Provide the [x, y] coordinate of the cell's center where the given text is located.  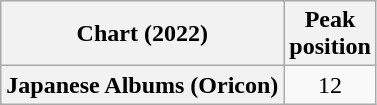
Peakposition [330, 34]
Chart (2022) [142, 34]
12 [330, 85]
Japanese Albums (Oricon) [142, 85]
